Return the (X, Y) coordinate for the center point of the cell that contains the specified text.  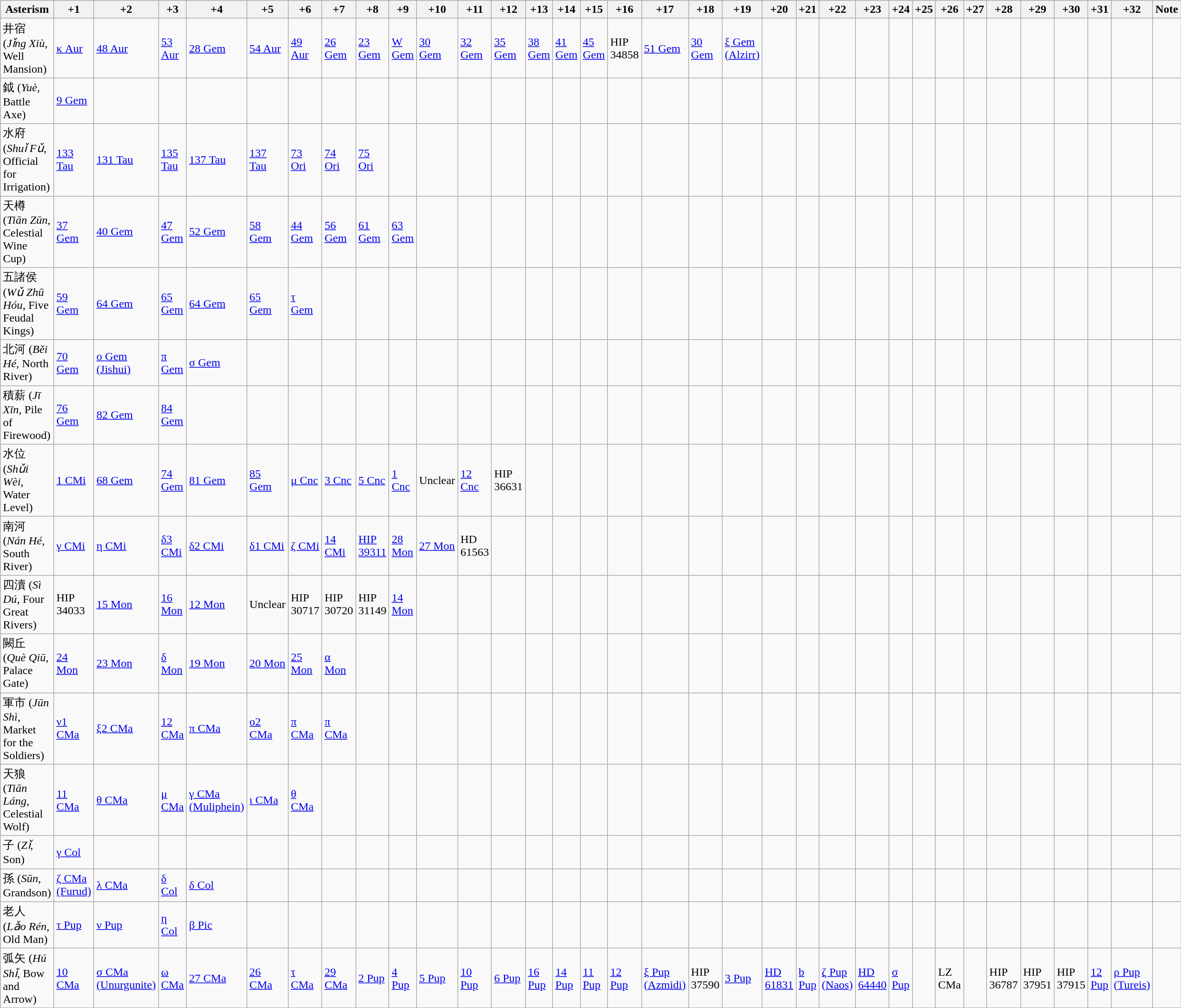
λ CMa (126, 885)
52 Gem (217, 232)
HIP 34858 (624, 48)
鉞 (Yuè, Battle Axe) (27, 101)
+4 (217, 10)
+24 (901, 10)
+32 (1132, 10)
HD 61563 (475, 546)
81 Gem (217, 480)
11 Pup (594, 978)
HIP 37951 (1038, 978)
σ Gem (217, 363)
56 Gem (339, 232)
70 Gem (74, 363)
+14 (567, 10)
ω CMa (172, 978)
+10 (437, 10)
天樽 (Tiān Zūn, Celestial Wine Cup) (27, 232)
16 Pup (539, 978)
五諸侯 (Wǔ Zhū Hóu, Five Feudal Kings) (27, 304)
ζ CMa (Furud) (74, 885)
HD 61831 (779, 978)
W Gem (403, 48)
HIP 37590 (705, 978)
+9 (403, 10)
軍市 (Jūn Shì, Market for the Soldiers) (27, 729)
+27 (975, 10)
53 Aur (172, 48)
+11 (475, 10)
ξ Pup (Azmidi) (665, 978)
HIP 30720 (339, 605)
27 Mon (437, 546)
ζ CMi (305, 546)
74 Gem (172, 480)
15 Mon (126, 605)
ν1 CMa (74, 729)
弧矢 (Hú Shǐ, Bow and Arrow) (27, 978)
26 Gem (339, 48)
南河 (Nán Hé, South River) (27, 546)
25 Mon (305, 663)
1 CMi (74, 480)
ξ Gem (Alzirr) (742, 48)
ο Gem (Jishui) (126, 363)
+21 (808, 10)
44 Gem (305, 232)
74 Ori (339, 160)
ν Pup (126, 925)
Asterism (27, 10)
闕丘 (Què Qiū, Palace Gate) (27, 663)
μ CMa (172, 800)
σ Pup (901, 978)
HIP 30717 (305, 605)
LZ CMa (949, 978)
75 Ori (372, 160)
σ CMa (Unurgunite) (126, 978)
11 CMa (74, 800)
16 Mon (172, 605)
85 Gem (268, 480)
HIP 34033 (74, 605)
μ Cnc (305, 480)
+7 (339, 10)
82 Gem (126, 415)
HIP 39311 (372, 546)
28 Gem (217, 48)
45 Gem (594, 48)
+2 (126, 10)
天狼 (Tiān Láng, Celestial Wolf) (27, 800)
37 Gem (74, 232)
135 Tau (172, 160)
6 Pup (508, 978)
23 Mon (126, 663)
14 Pup (567, 978)
北河 (Běi Hé, North River) (27, 363)
+19 (742, 10)
+8 (372, 10)
δ1 CMi (268, 546)
12 Cnc (475, 480)
+20 (779, 10)
9 Gem (74, 101)
14 Mon (403, 605)
HIP 37915 (1071, 978)
+17 (665, 10)
3 Cnc (339, 480)
38 Gem (539, 48)
5 Cnc (372, 480)
+28 (1003, 10)
+25 (924, 10)
+31 (1099, 10)
12 Mon (217, 605)
+18 (705, 10)
54 Aur (268, 48)
49 Aur (305, 48)
β Pic (217, 925)
HIP 36787 (1003, 978)
26 CMa (268, 978)
γ Col (74, 852)
4 Pup (403, 978)
+23 (872, 10)
48 Aur (126, 48)
HIP 31149 (372, 605)
23 Gem (372, 48)
+29 (1038, 10)
ζ Pup (Naos) (837, 978)
10 Pup (475, 978)
+22 (837, 10)
四瀆 (Sì Dú, Four Great Rivers) (27, 605)
+26 (949, 10)
40 Gem (126, 232)
δ3 CMi (172, 546)
+5 (268, 10)
84 Gem (172, 415)
24 Mon (74, 663)
η Col (172, 925)
+3 (172, 10)
73 Ori (305, 160)
12 CMa (172, 729)
58 Gem (268, 232)
61 Gem (372, 232)
76 Gem (74, 415)
131 Tau (126, 160)
孫 (Sūn, Grandson) (27, 885)
28 Mon (403, 546)
+1 (74, 10)
+13 (539, 10)
τ CMa (305, 978)
γ CMi (74, 546)
δ2 CMi (217, 546)
10 CMa (74, 978)
59 Gem (74, 304)
γ CMa (Muliphein) (217, 800)
5 Pup (437, 978)
41 Gem (567, 48)
+30 (1071, 10)
積薪 (Jī Xīn, Pile of Firewood) (27, 415)
ξ2 CMa (126, 729)
+16 (624, 10)
29 CMa (339, 978)
τ Pup (74, 925)
Note (1167, 10)
水府 (Shuǐ Fǔ, Official for Irrigation) (27, 160)
τ Gem (305, 304)
α Mon (339, 663)
κ Aur (74, 48)
η CMi (126, 546)
1 Cnc (403, 480)
+6 (305, 10)
+12 (508, 10)
35 Gem (508, 48)
b Pup (808, 978)
井宿 (Jǐng Xiù, Well Mansion) (27, 48)
2 Pup (372, 978)
HIP 36631 (508, 480)
47 Gem (172, 232)
63 Gem (403, 232)
68 Gem (126, 480)
32 Gem (475, 48)
20 Mon (268, 663)
ρ Pup (Tureis) (1132, 978)
δ Mon (172, 663)
133 Tau (74, 160)
19 Mon (217, 663)
27 CMa (217, 978)
51 Gem (665, 48)
ο2 CMa (268, 729)
子 (Zǐ, Son) (27, 852)
π Gem (172, 363)
水位 (Shǔi Wèi, Water Level) (27, 480)
老人 (Lǎo Rén, Old Man) (27, 925)
ι CMa (268, 800)
3 Pup (742, 978)
14 CMi (339, 546)
+15 (594, 10)
HD 64440 (872, 978)
